From the cell containing the given text, extract its center point as [X, Y] coordinate. 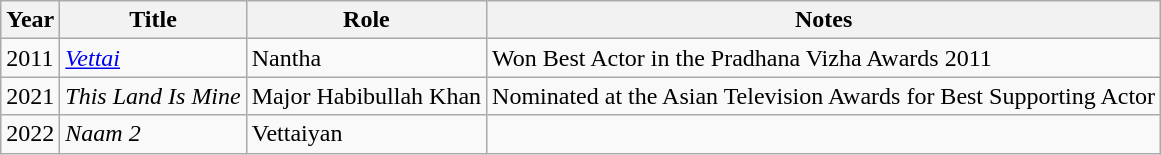
2011 [30, 58]
2022 [30, 134]
Role [366, 20]
2021 [30, 96]
Nantha [366, 58]
Year [30, 20]
Nominated at the Asian Television Awards for Best Supporting Actor [824, 96]
This Land Is Mine [153, 96]
Vettaiyan [366, 134]
Vettai [153, 58]
Major Habibullah Khan [366, 96]
Won Best Actor in the Pradhana Vizha Awards 2011 [824, 58]
Naam 2 [153, 134]
Title [153, 20]
Notes [824, 20]
